Return [x, y] of the center of cell containing provided text 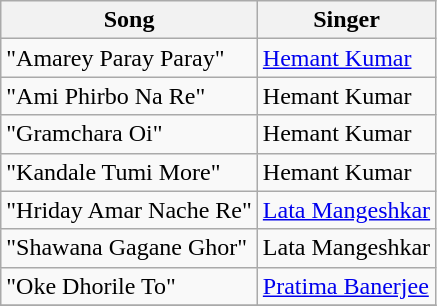
"Hriday Amar Nache Re" [130, 210]
"Gramchara Oi" [130, 134]
"Ami Phirbo Na Re" [130, 96]
"Amarey Paray Paray" [130, 58]
Pratima Banerjee [346, 286]
"Shawana Gagane Ghor" [130, 248]
"Kandale Tumi More" [130, 172]
"Oke Dhorile To" [130, 286]
Song [130, 20]
Singer [346, 20]
